Detect which cell encompasses the target text, then output its (X, Y) center coordinate. 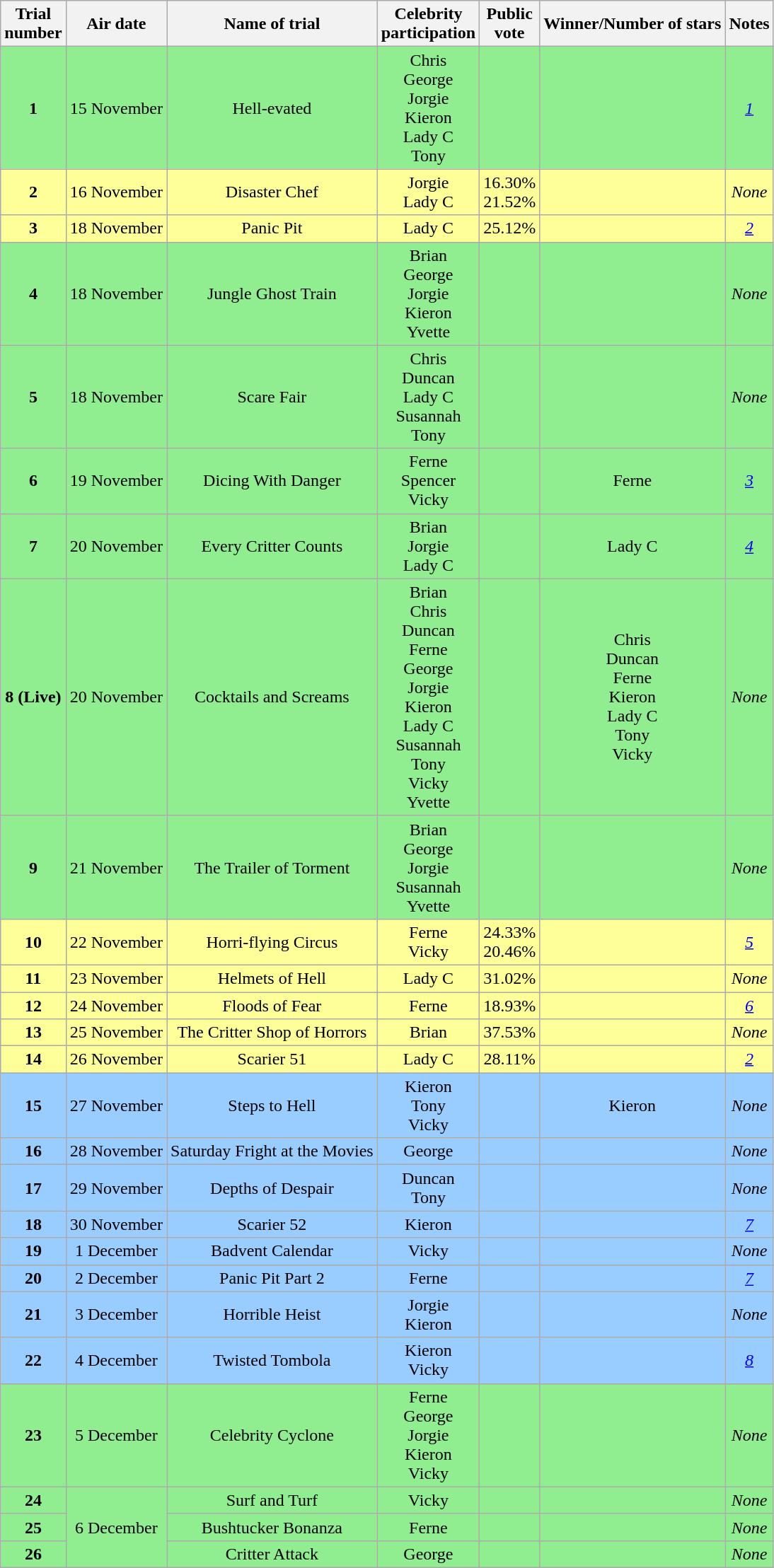
5 December (116, 1435)
24 (33, 1500)
10 (33, 942)
20 (33, 1278)
9 (33, 867)
FerneVicky (428, 942)
BrianChrisDuncanFerneGeorgeJorgieKieronLady CSusannahTonyVickyYvette (428, 697)
Panic Pit Part 2 (272, 1278)
Horrible Heist (272, 1314)
Every Critter Counts (272, 546)
1 December (116, 1251)
18 (33, 1224)
Badvent Calendar (272, 1251)
22 November (116, 942)
Air date (116, 24)
3 December (116, 1314)
28.11% (509, 1059)
Notes (749, 24)
Dicing With Danger (272, 481)
16.30%21.52% (509, 192)
27 November (116, 1105)
Hell-evated (272, 108)
14 (33, 1059)
8 (749, 1361)
21 (33, 1314)
23 (33, 1435)
8 (Live) (33, 697)
Scarier 52 (272, 1224)
30 November (116, 1224)
26 (33, 1554)
19 November (116, 481)
24 November (116, 1005)
Publicvote (509, 24)
Helmets of Hell (272, 978)
Name of trial (272, 24)
12 (33, 1005)
Bushtucker Bonanza (272, 1527)
BrianGeorgeJorgieKieronYvette (428, 294)
ChrisDuncanLady CSusannahTony (428, 397)
22 (33, 1361)
FerneGeorgeJorgieKieronVicky (428, 1435)
Brian (428, 1033)
BrianJorgieLady C (428, 546)
DuncanTony (428, 1188)
JorgieLady C (428, 192)
23 November (116, 978)
Winner/Number of stars (633, 24)
Critter Attack (272, 1554)
13 (33, 1033)
ChrisGeorgeJorgieKieronLady CTony (428, 108)
Horri-flying Circus (272, 942)
26 November (116, 1059)
Surf and Turf (272, 1500)
Depths of Despair (272, 1188)
25 (33, 1527)
4 December (116, 1361)
28 November (116, 1151)
The Critter Shop of Horrors (272, 1033)
15 (33, 1105)
BrianGeorgeJorgieSusannahYvette (428, 867)
Scare Fair (272, 397)
25.12% (509, 228)
JorgieKieron (428, 1314)
Scarier 51 (272, 1059)
Panic Pit (272, 228)
11 (33, 978)
Steps to Hell (272, 1105)
Celebrityparticipation (428, 24)
24.33%20.46% (509, 942)
KieronTonyVicky (428, 1105)
Saturday Fright at the Movies (272, 1151)
Floods of Fear (272, 1005)
19 (33, 1251)
18.93% (509, 1005)
KieronVicky (428, 1361)
Cocktails and Screams (272, 697)
15 November (116, 108)
37.53% (509, 1033)
Jungle Ghost Train (272, 294)
2 December (116, 1278)
16 November (116, 192)
29 November (116, 1188)
The Trailer of Torment (272, 867)
6 December (116, 1527)
Disaster Chef (272, 192)
17 (33, 1188)
Celebrity Cyclone (272, 1435)
21 November (116, 867)
FerneSpencerVicky (428, 481)
16 (33, 1151)
Twisted Tombola (272, 1361)
ChrisDuncanFerneKieronLady CTonyVicky (633, 697)
31.02% (509, 978)
25 November (116, 1033)
Trialnumber (33, 24)
